Identify which cell holds the provided text, then report its [x, y] central coordinate. 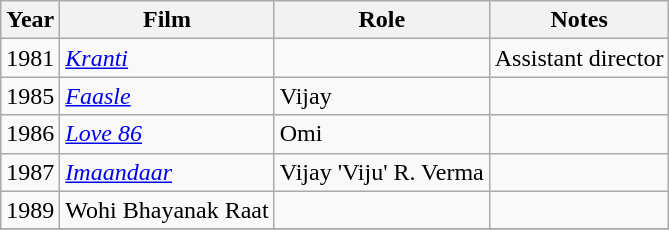
Notes [579, 20]
Assistant director [579, 58]
Vijay [382, 96]
Imaandaar [167, 172]
Love 86 [167, 134]
Film [167, 20]
1981 [30, 58]
1987 [30, 172]
1986 [30, 134]
Year [30, 20]
Faasle [167, 96]
1989 [30, 210]
Role [382, 20]
1985 [30, 96]
Omi [382, 134]
Wohi Bhayanak Raat [167, 210]
Kranti [167, 58]
Vijay 'Viju' R. Verma [382, 172]
